Return the (x, y) coordinate for the center point of the cell that contains the specified text.  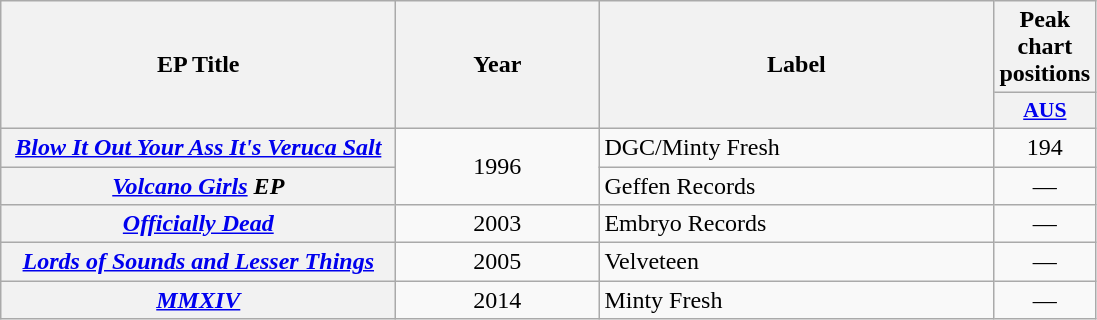
MMXIV (198, 300)
Volcano Girls EP (198, 185)
194 (1045, 147)
AUS (1045, 111)
Label (796, 65)
Minty Fresh (796, 300)
Year (498, 65)
Peak chart positions (1045, 47)
2014 (498, 300)
2003 (498, 224)
DGC/Minty Fresh (796, 147)
Velveteen (796, 262)
Officially Dead (198, 224)
2005 (498, 262)
EP Title (198, 65)
Lords of Sounds and Lesser Things (198, 262)
Geffen Records (796, 185)
1996 (498, 166)
Blow It Out Your Ass It's Veruca Salt (198, 147)
Embryo Records (796, 224)
